Search for the cell housing the specified text and yield its [X, Y] center coordinate. 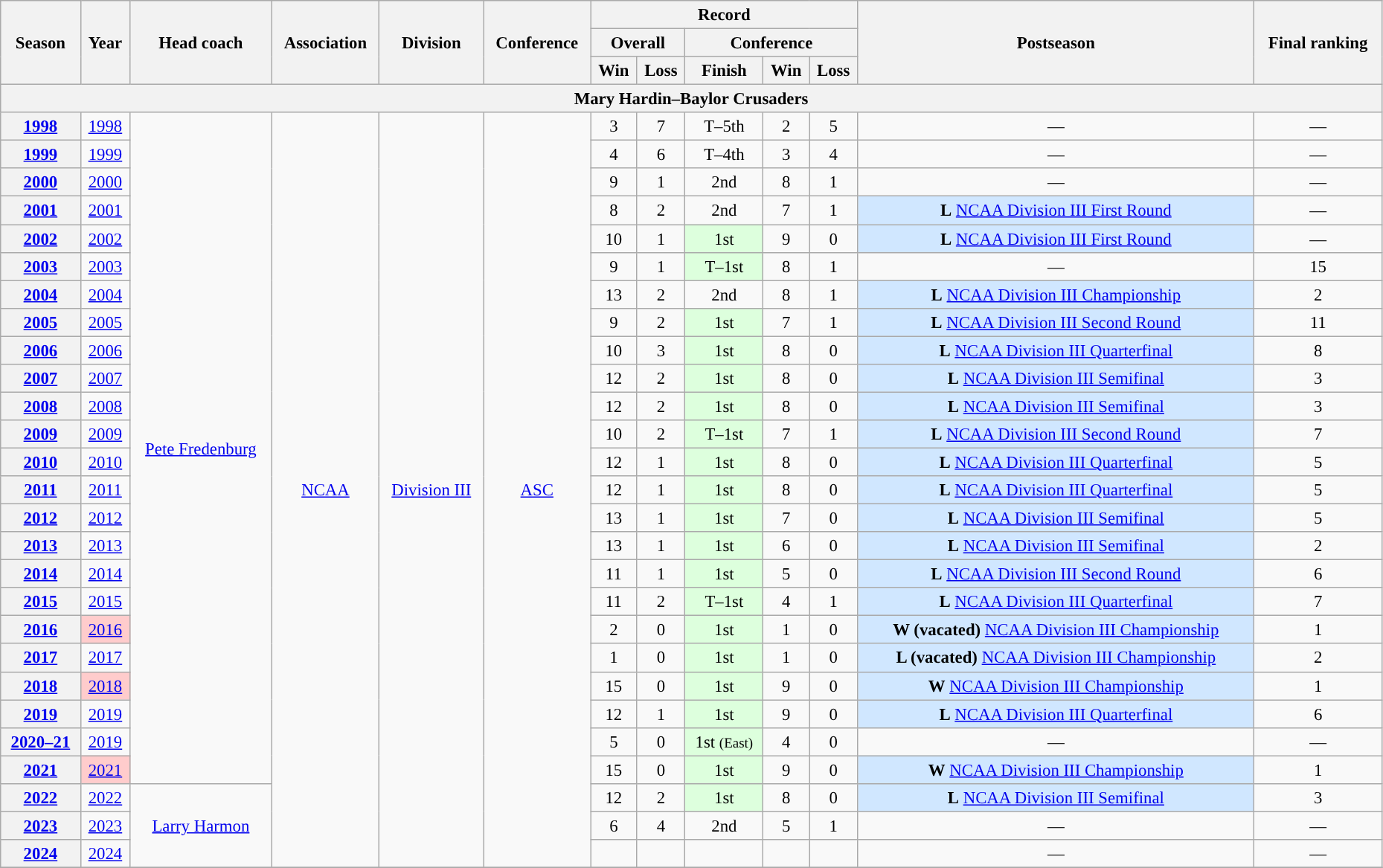
Mary Hardin–Baylor Crusaders [692, 99]
T–4th [725, 155]
Overall [638, 43]
Final ranking [1318, 43]
Larry Harmon [201, 826]
NCAA [326, 489]
Year [106, 43]
1st (East) [725, 742]
W (vacated) NCAA Division III Championship [1056, 630]
T–5th [725, 126]
Head coach [201, 43]
Division [431, 43]
L NCAA Division III Championship [1056, 295]
ASC [537, 489]
L (vacated) NCAA Division III Championship [1056, 658]
2020–21 [40, 742]
Season [40, 43]
Postseason [1056, 43]
Association [326, 43]
Record [725, 15]
Division III [431, 489]
Finish [725, 71]
Pete Fredenburg [201, 448]
